Provide the [x, y] coordinate of the cell's center where the given text is located.  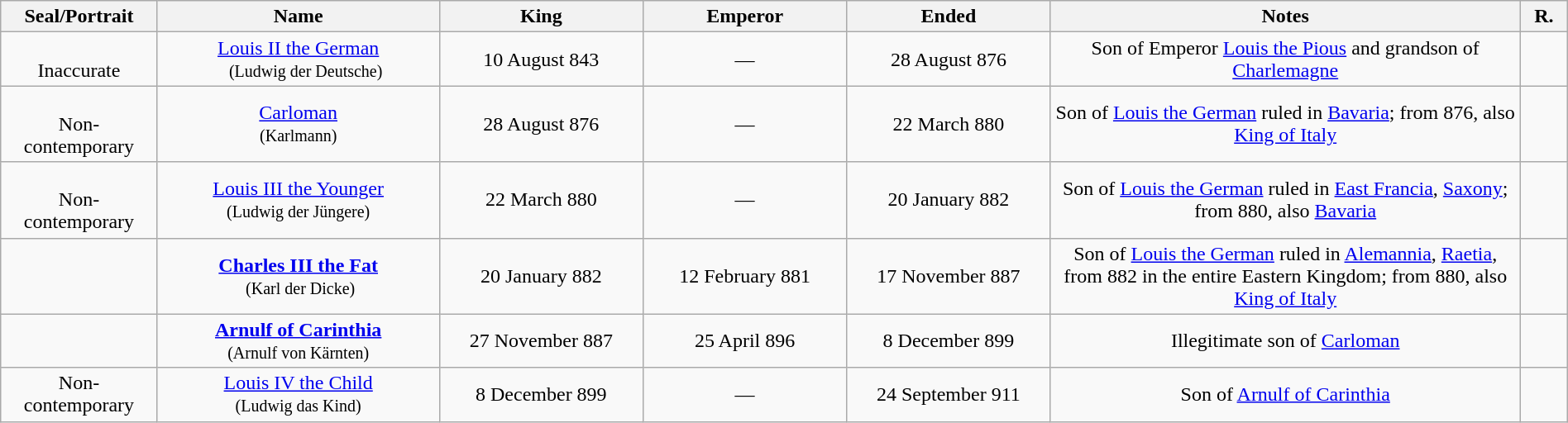
25 April 896 [744, 340]
Ended [949, 17]
Son of Arnulf of Carinthia [1285, 395]
Inaccurate [79, 59]
24 September 911 [949, 395]
Carloman(Karlmann) [298, 124]
Seal/Portrait [79, 17]
Charles III the Fat (Karl der Dicke) [298, 276]
Son of Louis the German ruled in Bavaria; from 876, also King of Italy [1285, 124]
Louis III the Younger(Ludwig der Jüngere) [298, 200]
Arnulf of Carinthia(Arnulf von Kärnten) [298, 340]
Louis II the German (Ludwig der Deutsche) [298, 59]
Name [298, 17]
10 August 843 [541, 59]
Notes [1285, 17]
12 February 881 [744, 276]
Son of Louis the German ruled in Alemannia, Raetia, from 882 in the entire Eastern Kingdom; from 880, also King of Italy [1285, 276]
Louis IV the Child(Ludwig das Kind) [298, 395]
Son of Emperor Louis the Pious and grandson of Charlemagne [1285, 59]
Illegitimate son of Carloman [1285, 340]
R. [1543, 17]
Emperor [744, 17]
King [541, 17]
27 November 887 [541, 340]
17 November 887 [949, 276]
Son of Louis the German ruled in East Francia, Saxony; from 880, also Bavaria [1285, 200]
